Pinpoint the cell where the given text exists, returning its (x, y) midpoint coordinate. 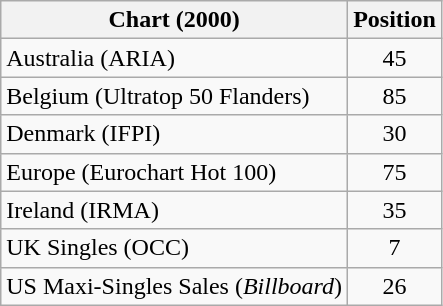
UK Singles (OCC) (174, 248)
Chart (2000) (174, 20)
Ireland (IRMA) (174, 210)
Position (395, 20)
Europe (Eurochart Hot 100) (174, 172)
45 (395, 58)
75 (395, 172)
30 (395, 134)
26 (395, 286)
US Maxi-Singles Sales (Billboard) (174, 286)
7 (395, 248)
Denmark (IFPI) (174, 134)
85 (395, 96)
Belgium (Ultratop 50 Flanders) (174, 96)
35 (395, 210)
Australia (ARIA) (174, 58)
